Find where the given text appears and provide that cell's center as (X, Y) coordinate. 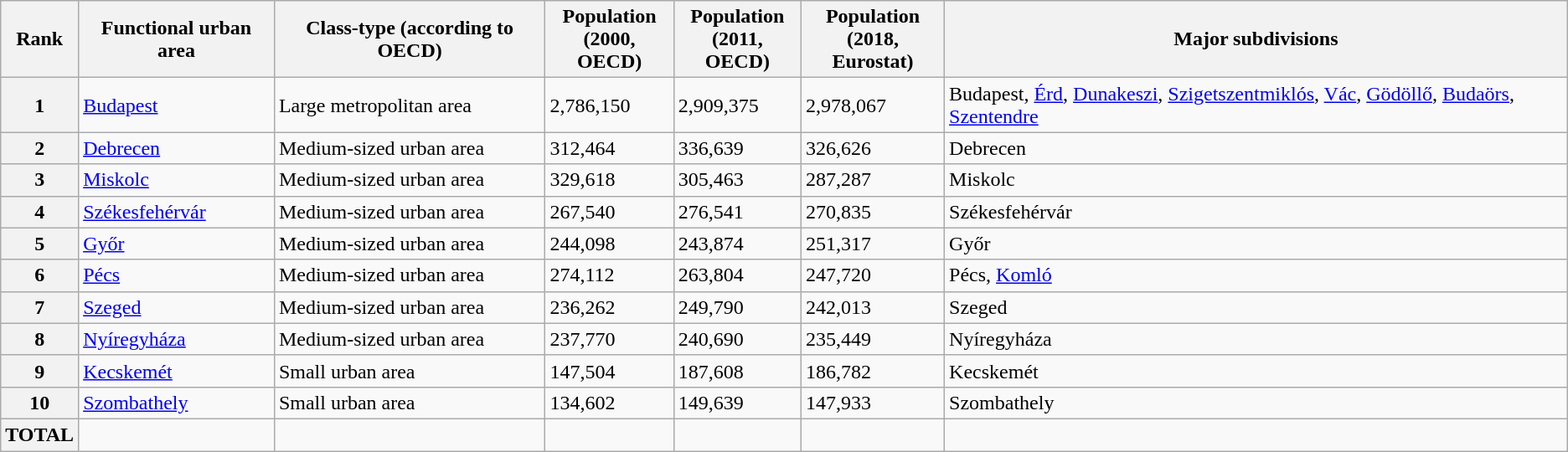
1 (40, 105)
235,449 (873, 339)
326,626 (873, 148)
134,602 (610, 403)
Population (2000, OECD) (610, 39)
5 (40, 244)
276,541 (737, 212)
7 (40, 307)
312,464 (610, 148)
2,786,150 (610, 105)
187,608 (737, 371)
3 (40, 180)
Functional urban area (177, 39)
6 (40, 275)
TOTAL (40, 434)
2 (40, 148)
274,112 (610, 275)
249,790 (737, 307)
8 (40, 339)
Pécs, Komló (1256, 275)
242,013 (873, 307)
Class-type (according to OECD) (409, 39)
9 (40, 371)
Population (2018, Eurostat) (873, 39)
Large metropolitan area (409, 105)
251,317 (873, 244)
263,804 (737, 275)
Major subdivisions (1256, 39)
240,690 (737, 339)
267,540 (610, 212)
147,504 (610, 371)
237,770 (610, 339)
147,933 (873, 403)
270,835 (873, 212)
247,720 (873, 275)
305,463 (737, 180)
236,262 (610, 307)
186,782 (873, 371)
4 (40, 212)
149,639 (737, 403)
287,287 (873, 180)
2,978,067 (873, 105)
10 (40, 403)
329,618 (610, 180)
243,874 (737, 244)
244,098 (610, 244)
Pécs (177, 275)
2,909,375 (737, 105)
Budapest, Érd, Dunakeszi, Szigetszentmiklós, Vác, Gödöllő, Budaörs, Szentendre (1256, 105)
Population (2011, OECD) (737, 39)
Rank (40, 39)
Budapest (177, 105)
336,639 (737, 148)
